Extract the [X, Y] coordinate from the center of the cell holding the provided text.  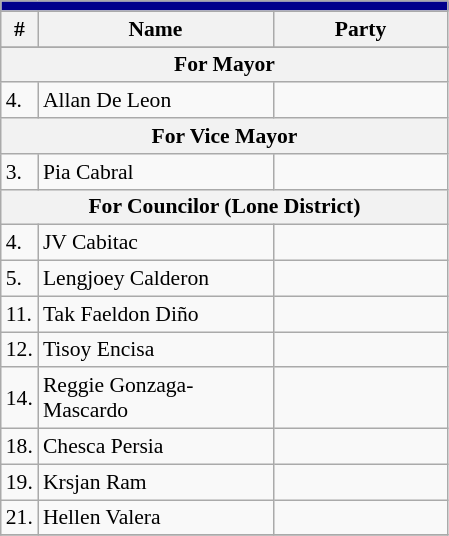
Pia Cabral [156, 172]
19. [20, 482]
JV Cabitac [156, 243]
18. [20, 447]
For Mayor [224, 65]
21. [20, 518]
Hellen Valera [156, 518]
Krsjan Ram [156, 482]
12. [20, 350]
Name [156, 29]
Tak Faeldon Diño [156, 314]
# [20, 29]
Allan De Leon [156, 101]
5. [20, 279]
3. [20, 172]
Party [360, 29]
11. [20, 314]
Tisoy Encisa [156, 350]
For Councilor (Lone District) [224, 207]
Reggie Gonzaga-Mascardo [156, 398]
For Vice Mayor [224, 136]
14. [20, 398]
Lengjoey Calderon [156, 279]
Chesca Persia [156, 447]
